For the text-containing cell, return its midpoint in (x, y) coordinate format. 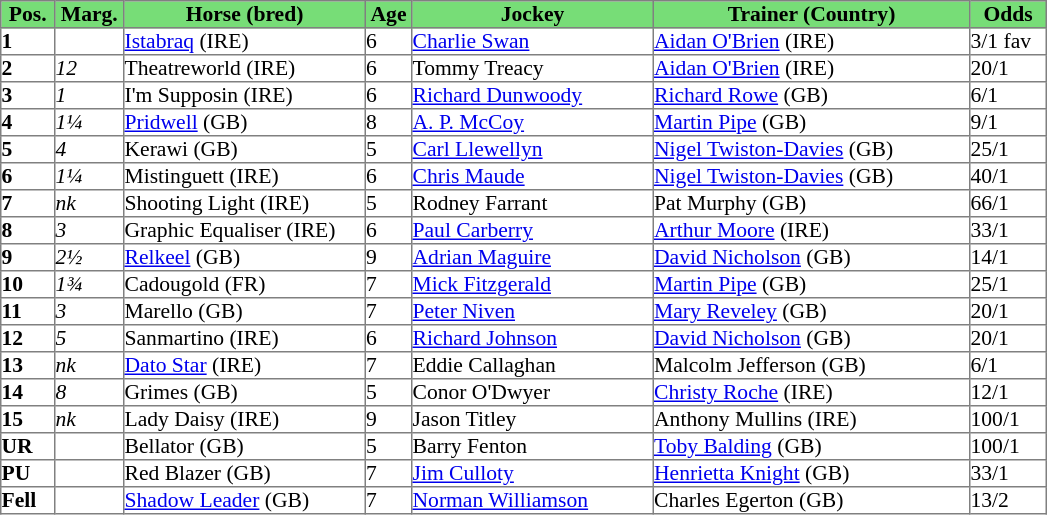
Marg. (90, 14)
Toby Balding (GB) (811, 446)
66/1 (1008, 204)
40/1 (1008, 176)
Theatreworld (IRE) (245, 68)
Paul Carberry (533, 230)
Shooting Light (IRE) (245, 204)
Sanmartino (IRE) (245, 338)
Richard Johnson (533, 338)
Istabraq (IRE) (245, 42)
Anthony Mullins (IRE) (811, 420)
Lady Daisy (IRE) (245, 420)
Pridwell (GB) (245, 122)
11 (28, 312)
Mistinguett (IRE) (245, 176)
Pat Murphy (GB) (811, 204)
UR (28, 446)
12/1 (1008, 392)
Adrian Maguire (533, 258)
Shadow Leader (GB) (245, 500)
1¾ (90, 284)
Red Blazer (GB) (245, 474)
Barry Fenton (533, 446)
Pos. (28, 14)
9/1 (1008, 122)
Conor O'Dwyer (533, 392)
Carl Llewellyn (533, 150)
Bellator (GB) (245, 446)
Henrietta Knight (GB) (811, 474)
13/2 (1008, 500)
Jockey (533, 14)
Jim Culloty (533, 474)
15 (28, 420)
Charles Egerton (GB) (811, 500)
Richard Rowe (GB) (811, 96)
Kerawi (GB) (245, 150)
2 (28, 68)
14/1 (1008, 258)
Grimes (GB) (245, 392)
Horse (bred) (245, 14)
Peter Niven (533, 312)
Eddie Callaghan (533, 366)
Norman Williamson (533, 500)
Cadougold (FR) (245, 284)
Jason Titley (533, 420)
Mary Reveley (GB) (811, 312)
Trainer (Country) (811, 14)
Arthur Moore (IRE) (811, 230)
Odds (1008, 14)
PU (28, 474)
Age (388, 14)
Rodney Farrant (533, 204)
Mick Fitzgerald (533, 284)
A. P. McCoy (533, 122)
Relkeel (GB) (245, 258)
10 (28, 284)
3/1 fav (1008, 42)
Richard Dunwoody (533, 96)
Chris Maude (533, 176)
Christy Roche (IRE) (811, 392)
Dato Star (IRE) (245, 366)
2½ (90, 258)
I'm Supposin (IRE) (245, 96)
14 (28, 392)
Tommy Treacy (533, 68)
Malcolm Jefferson (GB) (811, 366)
Charlie Swan (533, 42)
13 (28, 366)
Fell (28, 500)
Graphic Equaliser (IRE) (245, 230)
Marello (GB) (245, 312)
